Capture the cell that displays the provided text and extract its (x, y) central coordinate. 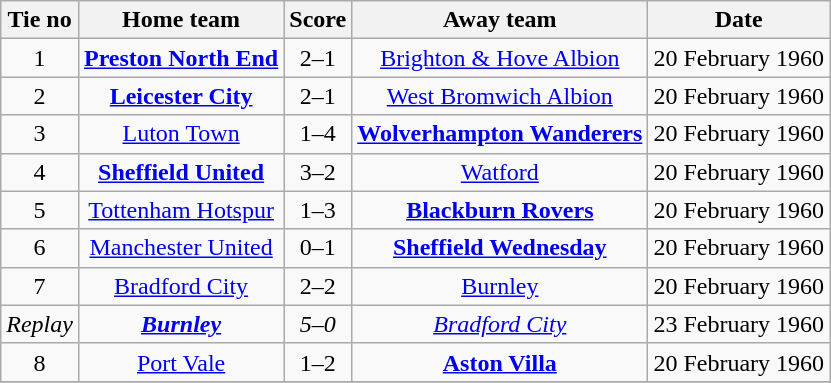
West Bromwich Albion (500, 96)
2–2 (318, 286)
1 (40, 58)
1–3 (318, 210)
8 (40, 362)
Leicester City (180, 96)
Score (318, 20)
4 (40, 172)
7 (40, 286)
0–1 (318, 248)
3 (40, 134)
Sheffield Wednesday (500, 248)
1–2 (318, 362)
Wolverhampton Wanderers (500, 134)
Tie no (40, 20)
Blackburn Rovers (500, 210)
5 (40, 210)
Preston North End (180, 58)
1–4 (318, 134)
6 (40, 248)
3–2 (318, 172)
2 (40, 96)
Port Vale (180, 362)
Aston Villa (500, 362)
Watford (500, 172)
Manchester United (180, 248)
5–0 (318, 324)
Tottenham Hotspur (180, 210)
Date (739, 20)
Away team (500, 20)
Luton Town (180, 134)
Replay (40, 324)
Brighton & Hove Albion (500, 58)
Sheffield United (180, 172)
23 February 1960 (739, 324)
Home team (180, 20)
